Scan for the cell matching the given text and deliver its (x, y) coordinate at center. 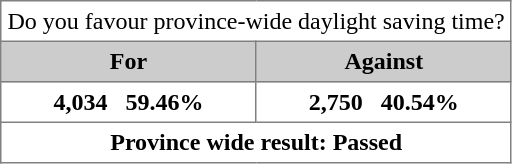
For (128, 61)
2,750 40.54% (384, 102)
4,034 59.46% (128, 102)
Against (384, 61)
Do you favour province-wide daylight saving time? (256, 21)
Province wide result: Passed (256, 142)
